Search for the cell housing the specified text and yield its [X, Y] center coordinate. 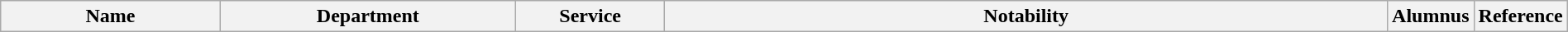
Name [111, 16]
Department [367, 16]
Reference [1520, 16]
Service [590, 16]
Notability [1026, 16]
Alumnus [1431, 16]
